Detect which cell encompasses the target text, then output its (X, Y) center coordinate. 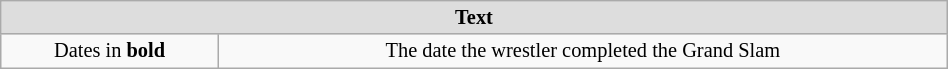
Dates in bold (110, 51)
Text (474, 17)
The date the wrestler completed the Grand Slam (582, 51)
